Locate the cell with the specified text and output its (x, y) center coordinate. 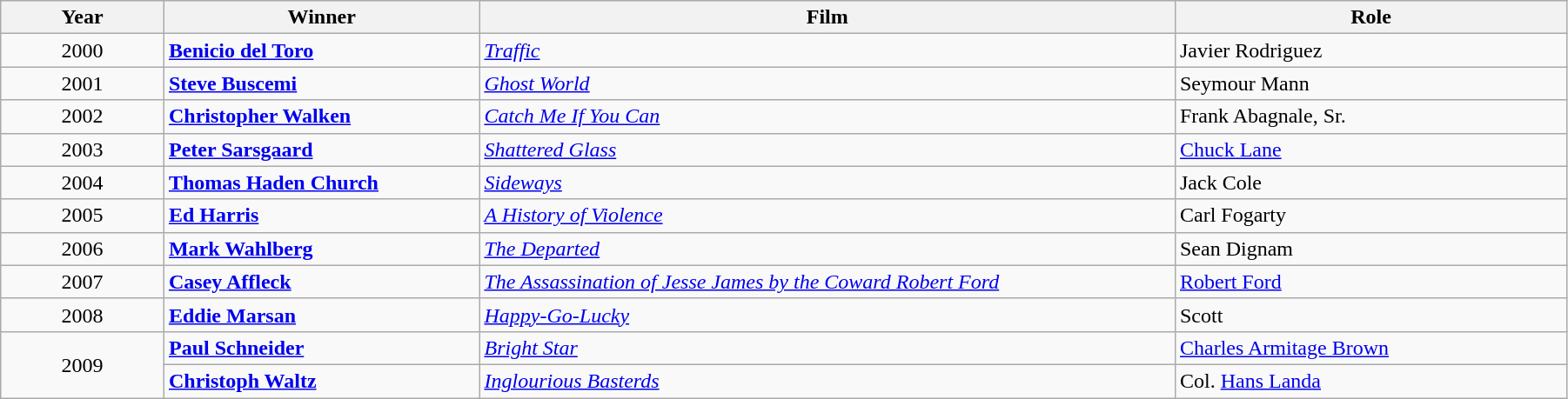
Scott (1370, 315)
Ghost World (828, 83)
Jack Cole (1370, 183)
2004 (83, 183)
Ed Harris (322, 216)
The Departed (828, 249)
2009 (83, 364)
Eddie Marsan (322, 315)
Catch Me If You Can (828, 116)
Christopher Walken (322, 116)
Chuck Lane (1370, 150)
Mark Wahlberg (322, 249)
Frank Abagnale, Sr. (1370, 116)
Thomas Haden Church (322, 183)
2002 (83, 116)
2005 (83, 216)
Sean Dignam (1370, 249)
Peter Sarsgaard (322, 150)
Benicio del Toro (322, 50)
A History of Violence (828, 216)
Traffic (828, 50)
Col. Hans Landa (1370, 381)
2007 (83, 282)
Film (828, 17)
Inglourious Basterds (828, 381)
2001 (83, 83)
Javier Rodriguez (1370, 50)
Charles Armitage Brown (1370, 348)
Paul Schneider (322, 348)
Robert Ford (1370, 282)
Year (83, 17)
The Assassination of Jesse James by the Coward Robert Ford (828, 282)
2008 (83, 315)
2006 (83, 249)
Winner (322, 17)
Christoph Waltz (322, 381)
Role (1370, 17)
Happy-Go-Lucky (828, 315)
Seymour Mann (1370, 83)
2003 (83, 150)
Steve Buscemi (322, 83)
Casey Affleck (322, 282)
2000 (83, 50)
Bright Star (828, 348)
Carl Fogarty (1370, 216)
Shattered Glass (828, 150)
Sideways (828, 183)
